Detect which cell encompasses the target text, then output its [X, Y] center coordinate. 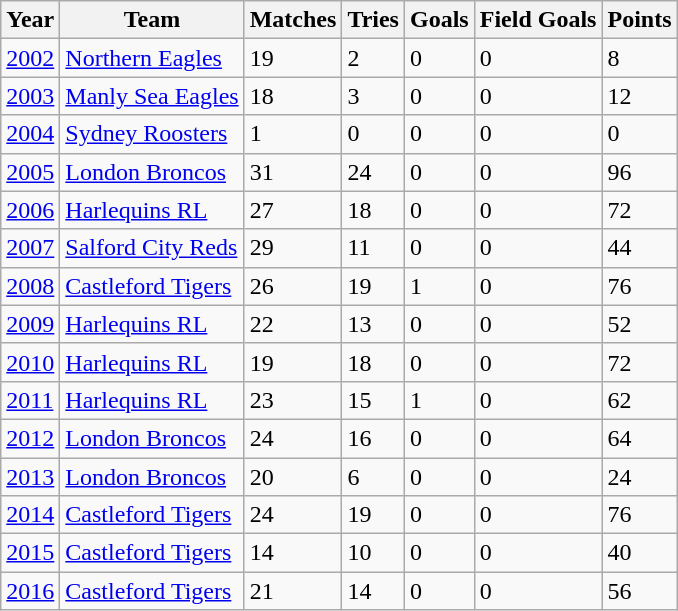
2005 [30, 172]
Northern Eagles [152, 58]
23 [293, 400]
Team [152, 20]
Tries [374, 20]
16 [374, 438]
2003 [30, 96]
Points [640, 20]
2011 [30, 400]
2 [374, 58]
26 [293, 286]
Year [30, 20]
2004 [30, 134]
2002 [30, 58]
Salford City Reds [152, 248]
2013 [30, 477]
2012 [30, 438]
Manly Sea Eagles [152, 96]
2009 [30, 324]
44 [640, 248]
56 [640, 591]
8 [640, 58]
27 [293, 210]
20 [293, 477]
6 [374, 477]
21 [293, 591]
22 [293, 324]
Matches [293, 20]
52 [640, 324]
2010 [30, 362]
2016 [30, 591]
2006 [30, 210]
15 [374, 400]
12 [640, 96]
2008 [30, 286]
40 [640, 553]
31 [293, 172]
62 [640, 400]
29 [293, 248]
13 [374, 324]
Sydney Roosters [152, 134]
10 [374, 553]
11 [374, 248]
Field Goals [538, 20]
3 [374, 96]
2015 [30, 553]
64 [640, 438]
2007 [30, 248]
Goals [439, 20]
96 [640, 172]
2014 [30, 515]
